Pinpoint the cell where the given text exists, returning its [X, Y] midpoint coordinate. 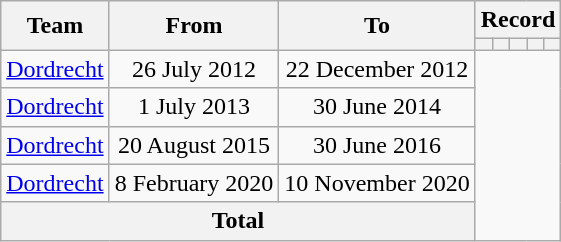
26 July 2012 [194, 69]
30 June 2016 [377, 145]
10 November 2020 [377, 183]
1 July 2013 [194, 107]
8 February 2020 [194, 183]
Total [238, 221]
30 June 2014 [377, 107]
To [377, 26]
Team [55, 26]
From [194, 26]
20 August 2015 [194, 145]
22 December 2012 [377, 69]
Record [518, 20]
